Locate the cell with the specified text and output its [X, Y] center coordinate. 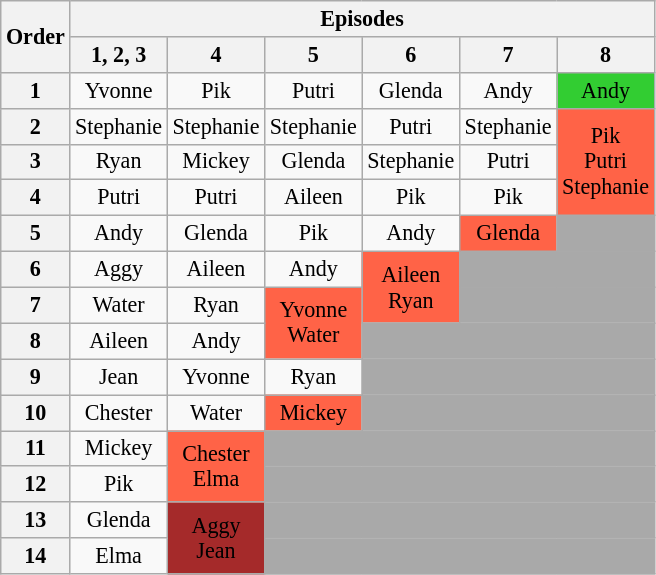
12 [36, 484]
Chester [118, 412]
Jean [118, 377]
Aggy [118, 269]
2 [36, 126]
ChesterElma [216, 466]
Order [36, 36]
14 [36, 556]
AggyJean [216, 538]
11 [36, 448]
1, 2, 3 [118, 54]
Elma [118, 556]
10 [36, 412]
1 [36, 90]
AileenRyan [410, 287]
9 [36, 377]
13 [36, 520]
3 [36, 162]
PikPutriStephanie [606, 162]
YvonneWater [314, 323]
Episodes [362, 18]
